Return the (X, Y) coordinate for the center point of the cell that contains the specified text.  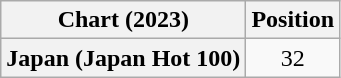
Japan (Japan Hot 100) (124, 58)
Position (293, 20)
32 (293, 58)
Chart (2023) (124, 20)
